Output the (X, Y) coordinate of the center of the cell containing the given text.  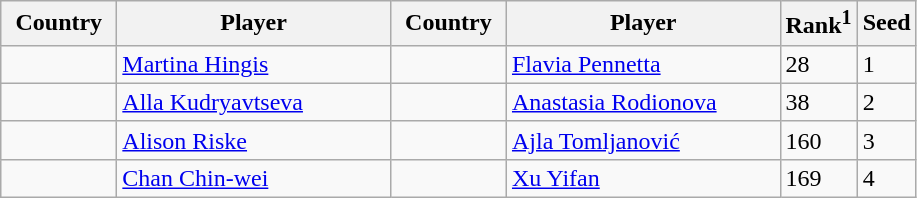
4 (886, 178)
2 (886, 102)
Flavia Pennetta (643, 64)
Martina Hingis (254, 64)
1 (886, 64)
Xu Yifan (643, 178)
169 (818, 178)
Chan Chin-wei (254, 178)
Alison Riske (254, 140)
3 (886, 140)
Rank1 (818, 24)
38 (818, 102)
28 (818, 64)
Anastasia Rodionova (643, 102)
160 (818, 140)
Seed (886, 24)
Alla Kudryavtseva (254, 102)
Ajla Tomljanović (643, 140)
